Determine the [x, y] coordinate at the center of the cell enclosing the given text.  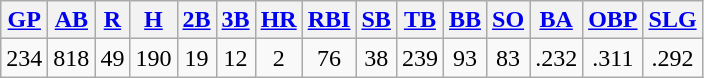
GP [24, 20]
OBP [613, 20]
2 [278, 58]
BB [464, 20]
93 [464, 58]
SLG [672, 20]
.311 [613, 58]
12 [236, 58]
SO [508, 20]
.292 [672, 58]
BA [556, 20]
AB [72, 20]
83 [508, 58]
.232 [556, 58]
19 [196, 58]
239 [420, 58]
H [154, 20]
R [112, 20]
SB [376, 20]
76 [329, 58]
3B [236, 20]
190 [154, 58]
TB [420, 20]
818 [72, 58]
38 [376, 58]
2B [196, 20]
HR [278, 20]
49 [112, 58]
234 [24, 58]
RBI [329, 20]
